Scan for the cell matching the given text and deliver its (X, Y) coordinate at center. 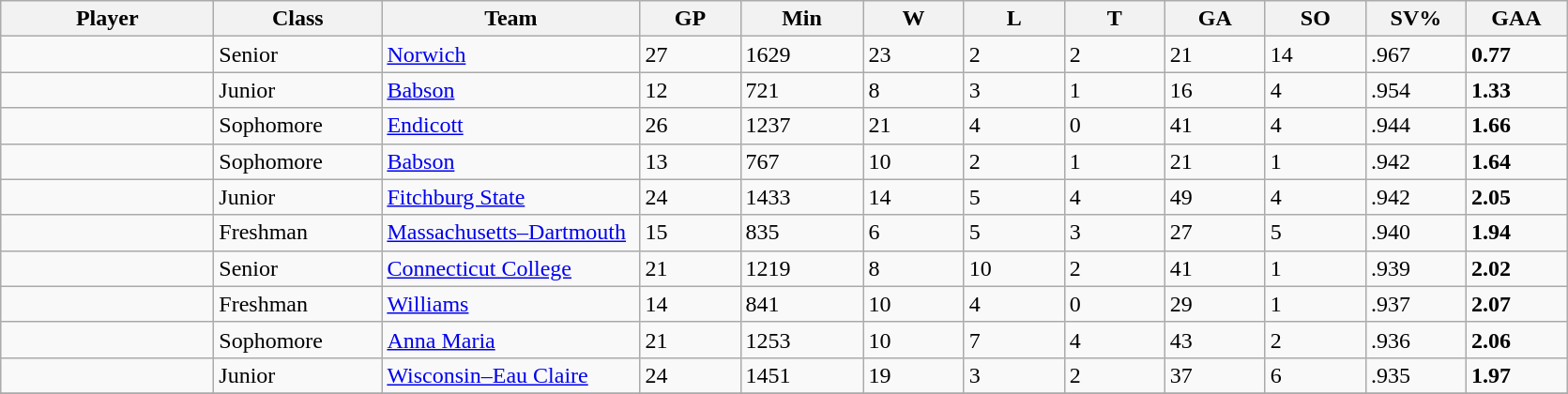
SO (1316, 19)
12 (691, 90)
L (1013, 19)
Williams (510, 304)
SV% (1415, 19)
.939 (1415, 268)
Wisconsin–Eau Claire (510, 375)
.967 (1415, 54)
Team (510, 19)
43 (1214, 340)
16 (1214, 90)
7 (1013, 340)
49 (1214, 197)
1219 (801, 268)
.940 (1415, 233)
.936 (1415, 340)
26 (691, 126)
2.06 (1516, 340)
.937 (1415, 304)
1237 (801, 126)
GAA (1516, 19)
Min (801, 19)
.935 (1415, 375)
841 (801, 304)
29 (1214, 304)
Anna Maria (510, 340)
1.97 (1516, 375)
T (1115, 19)
Class (298, 19)
835 (801, 233)
2.07 (1516, 304)
767 (801, 161)
721 (801, 90)
19 (914, 375)
1.64 (1516, 161)
1.66 (1516, 126)
1451 (801, 375)
2.02 (1516, 268)
23 (914, 54)
2.05 (1516, 197)
GA (1214, 19)
1433 (801, 197)
1253 (801, 340)
1.33 (1516, 90)
Player (107, 19)
Endicott (510, 126)
1.94 (1516, 233)
.944 (1415, 126)
Massachusetts–Dartmouth (510, 233)
15 (691, 233)
0.77 (1516, 54)
37 (1214, 375)
Norwich (510, 54)
13 (691, 161)
Connecticut College (510, 268)
1629 (801, 54)
GP (691, 19)
.954 (1415, 90)
W (914, 19)
Fitchburg State (510, 197)
